Return [X, Y] of the center of cell containing provided text 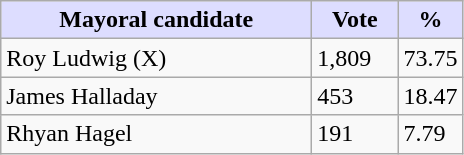
18.47 [430, 96]
Vote [355, 20]
Mayoral candidate [156, 20]
191 [355, 134]
7.79 [430, 134]
James Halladay [156, 96]
% [430, 20]
1,809 [355, 58]
453 [355, 96]
Rhyan Hagel [156, 134]
73.75 [430, 58]
Roy Ludwig (X) [156, 58]
